Return [x, y] of the center of cell containing provided text 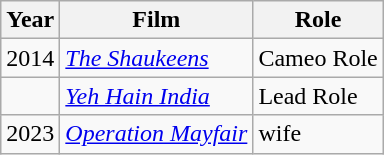
Film [156, 20]
Year [30, 20]
Lead Role [318, 96]
The Shaukeens [156, 58]
Role [318, 20]
Yeh Hain India [156, 96]
wife [318, 134]
Operation Mayfair [156, 134]
2023 [30, 134]
2014 [30, 58]
Cameo Role [318, 58]
